Provide the [X, Y] coordinate of the cell's center where the given text is located.  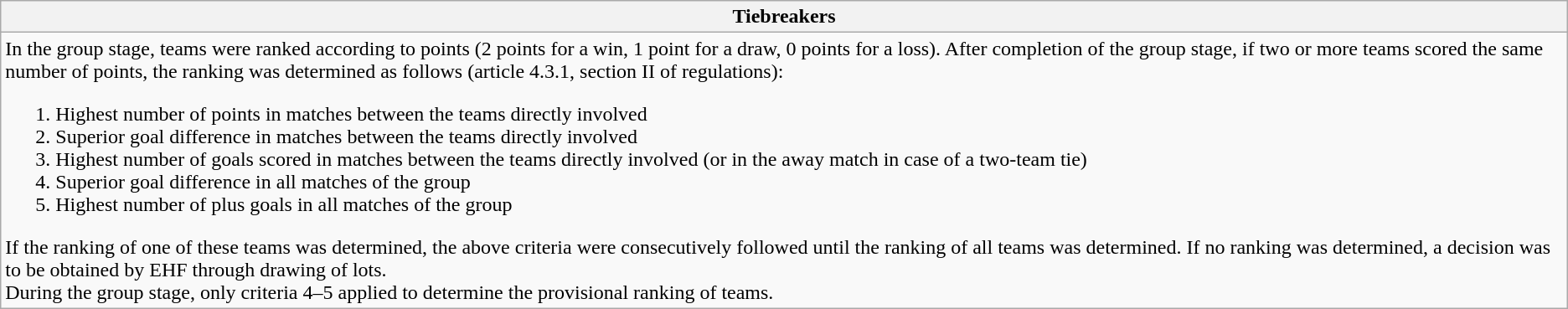
Tiebreakers [784, 17]
